For the text-containing cell, return its midpoint in (X, Y) coordinate format. 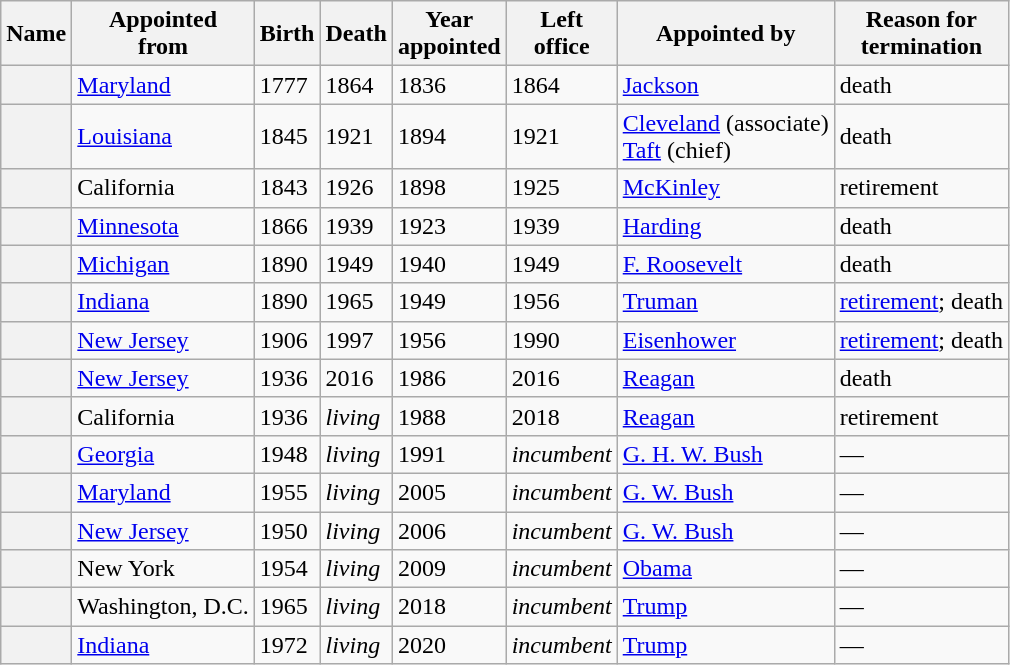
Washington, D.C. (163, 607)
Louisiana (163, 136)
1925 (562, 188)
1986 (449, 378)
1948 (287, 454)
Appointedfrom (163, 34)
1990 (562, 340)
Yearappointed (449, 34)
1923 (449, 226)
2009 (449, 569)
Michigan (163, 264)
Obama (726, 569)
1950 (287, 531)
Reason fortermination (921, 34)
1997 (356, 340)
1845 (287, 136)
1972 (287, 645)
Minnesota (163, 226)
Truman (726, 302)
1906 (287, 340)
1843 (287, 188)
1940 (449, 264)
2020 (449, 645)
1988 (449, 416)
G. H. W. Bush (726, 454)
Harding (726, 226)
1894 (449, 136)
Appointed by (726, 34)
Eisenhower (726, 340)
Death (356, 34)
1898 (449, 188)
1926 (356, 188)
1836 (449, 85)
1954 (287, 569)
1777 (287, 85)
1991 (449, 454)
McKinley (726, 188)
2005 (449, 492)
F. Roosevelt (726, 264)
Georgia (163, 454)
1866 (287, 226)
Birth (287, 34)
New York (163, 569)
2006 (449, 531)
Leftoffice (562, 34)
Name (36, 34)
1955 (287, 492)
Cleveland (associate)Taft (chief) (726, 136)
Jackson (726, 85)
